Scan for the cell matching the given text and deliver its (x, y) coordinate at center. 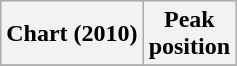
Peakposition (189, 34)
Chart (2010) (72, 34)
